Capture the cell that displays the provided text and extract its (x, y) central coordinate. 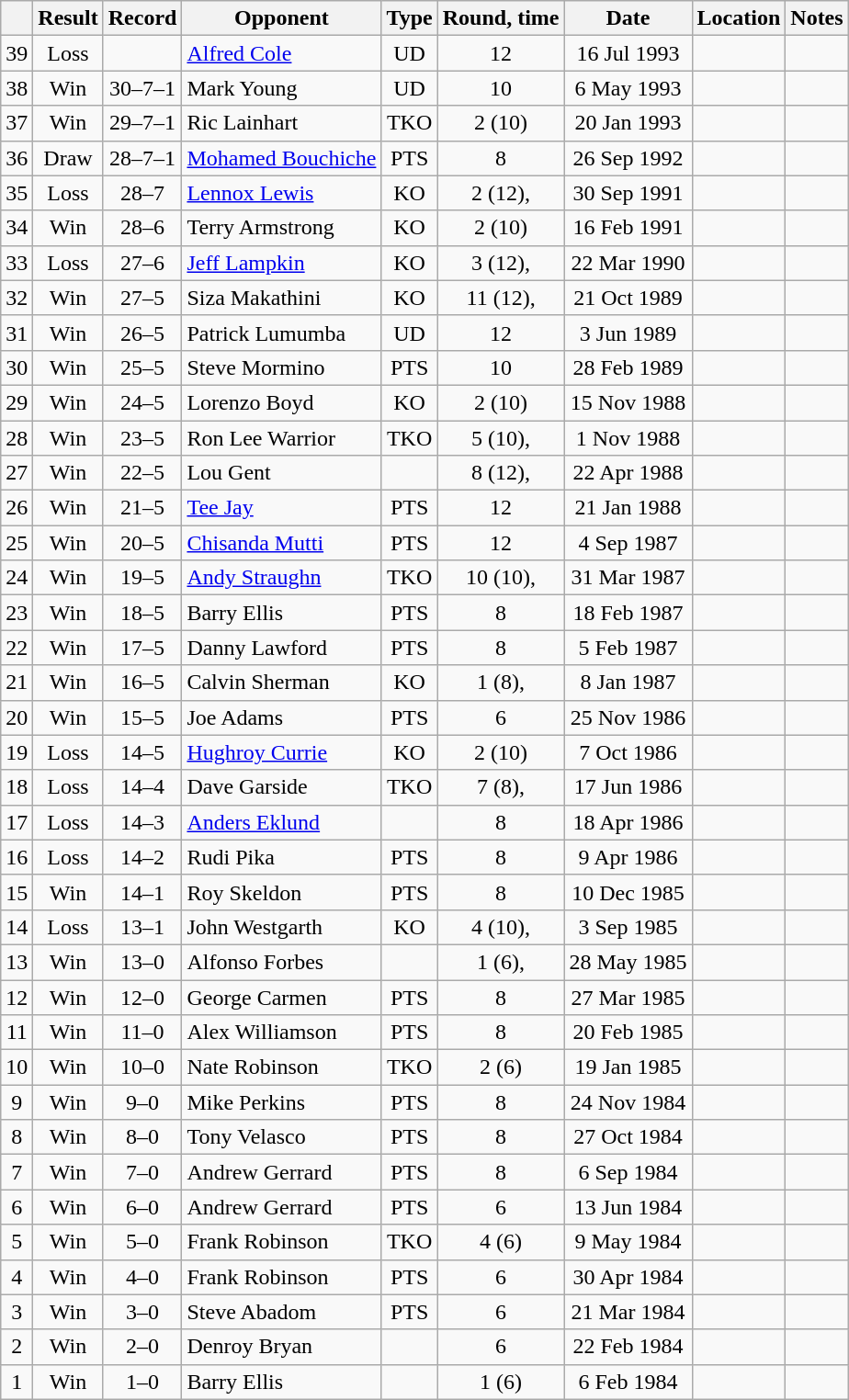
Alex Williamson (281, 1033)
Ron Lee Warrior (281, 438)
14 (17, 927)
32 (17, 298)
Steve Abadom (281, 1312)
21 (17, 683)
5 (10), (501, 438)
16 Feb 1991 (628, 228)
4 (17, 1277)
35 (17, 193)
26 Sep 1992 (628, 158)
28 May 1985 (628, 962)
26 (17, 508)
1 (6), (501, 962)
20 Feb 1985 (628, 1033)
22 Feb 1984 (628, 1347)
23 (17, 613)
Rudi Pika (281, 857)
George Carmen (281, 997)
Result (68, 18)
15 (17, 892)
3 (17, 1312)
Joe Adams (281, 717)
Opponent (281, 18)
20 (17, 717)
18 Feb 1987 (628, 613)
1 Nov 1988 (628, 438)
7 (17, 1172)
14–4 (142, 787)
16 Jul 1993 (628, 53)
20–5 (142, 543)
2–0 (142, 1347)
9–0 (142, 1102)
7 Oct 1986 (628, 752)
21–5 (142, 508)
Dave Garside (281, 787)
Lou Gent (281, 473)
18 Apr 1986 (628, 822)
3 Jun 1989 (628, 333)
Danny Lawford (281, 648)
11 (12), (501, 298)
13–0 (142, 962)
9 (17, 1102)
26–5 (142, 333)
24 (17, 578)
2 (12), (501, 193)
14–1 (142, 892)
1 (6) (501, 1382)
15–5 (142, 717)
Steve Mormino (281, 367)
Draw (68, 158)
8–0 (142, 1137)
22 Mar 1990 (628, 263)
10–0 (142, 1067)
27–5 (142, 298)
4 (10), (501, 927)
14–3 (142, 822)
8 (12), (501, 473)
10 (10), (501, 578)
16–5 (142, 683)
37 (17, 123)
22 Apr 1988 (628, 473)
30 (17, 367)
13 Jun 1984 (628, 1207)
Chisanda Mutti (281, 543)
2 (17, 1347)
14–5 (142, 752)
6–0 (142, 1207)
30–7–1 (142, 88)
29–7–1 (142, 123)
22 (17, 648)
Alfonso Forbes (281, 962)
Tony Velasco (281, 1137)
12–0 (142, 997)
John Westgarth (281, 927)
28–7–1 (142, 158)
3 (12), (501, 263)
1 (8), (501, 683)
Lorenzo Boyd (281, 402)
5 Feb 1987 (628, 648)
22–5 (142, 473)
31 (17, 333)
Mark Young (281, 88)
6 May 1993 (628, 88)
14–2 (142, 857)
23–5 (142, 438)
39 (17, 53)
13 (17, 962)
38 (17, 88)
Hughroy Currie (281, 752)
31 Mar 1987 (628, 578)
13–1 (142, 927)
6 Feb 1984 (628, 1382)
28 (17, 438)
Mohamed Bouchiche (281, 158)
Record (142, 18)
5–0 (142, 1242)
18 (17, 787)
Tee Jay (281, 508)
10 Dec 1985 (628, 892)
Terry Armstrong (281, 228)
Round, time (501, 18)
Siza Makathini (281, 298)
15 Nov 1988 (628, 402)
Notes (817, 18)
9 May 1984 (628, 1242)
7 (8), (501, 787)
Patrick Lumumba (281, 333)
30 Sep 1991 (628, 193)
18–5 (142, 613)
Date (628, 18)
16 (17, 857)
11–0 (142, 1033)
Mike Perkins (281, 1102)
27 Mar 1985 (628, 997)
7–0 (142, 1172)
28 Feb 1989 (628, 367)
Anders Eklund (281, 822)
Andy Straughn (281, 578)
6 Sep 1984 (628, 1172)
Lennox Lewis (281, 193)
Nate Robinson (281, 1067)
17 Jun 1986 (628, 787)
25 Nov 1986 (628, 717)
19–5 (142, 578)
Jeff Lampkin (281, 263)
Type (410, 18)
24 Nov 1984 (628, 1102)
30 Apr 1984 (628, 1277)
Alfred Cole (281, 53)
21 Oct 1989 (628, 298)
17 (17, 822)
9 Apr 1986 (628, 857)
1–0 (142, 1382)
3–0 (142, 1312)
Calvin Sherman (281, 683)
24–5 (142, 402)
27–6 (142, 263)
11 (17, 1033)
5 (17, 1242)
8 Jan 1987 (628, 683)
34 (17, 228)
4 Sep 1987 (628, 543)
2 (6) (501, 1067)
20 Jan 1993 (628, 123)
19 Jan 1985 (628, 1067)
17–5 (142, 648)
33 (17, 263)
Denroy Bryan (281, 1347)
36 (17, 158)
29 (17, 402)
21 Mar 1984 (628, 1312)
28–7 (142, 193)
25 (17, 543)
4 (6) (501, 1242)
25–5 (142, 367)
27 (17, 473)
4–0 (142, 1277)
19 (17, 752)
Roy Skeldon (281, 892)
Ric Lainhart (281, 123)
27 Oct 1984 (628, 1137)
21 Jan 1988 (628, 508)
3 Sep 1985 (628, 927)
Location (739, 18)
28–6 (142, 228)
1 (17, 1382)
